Determine the (x, y) coordinate at the center of the cell enclosing the given text.  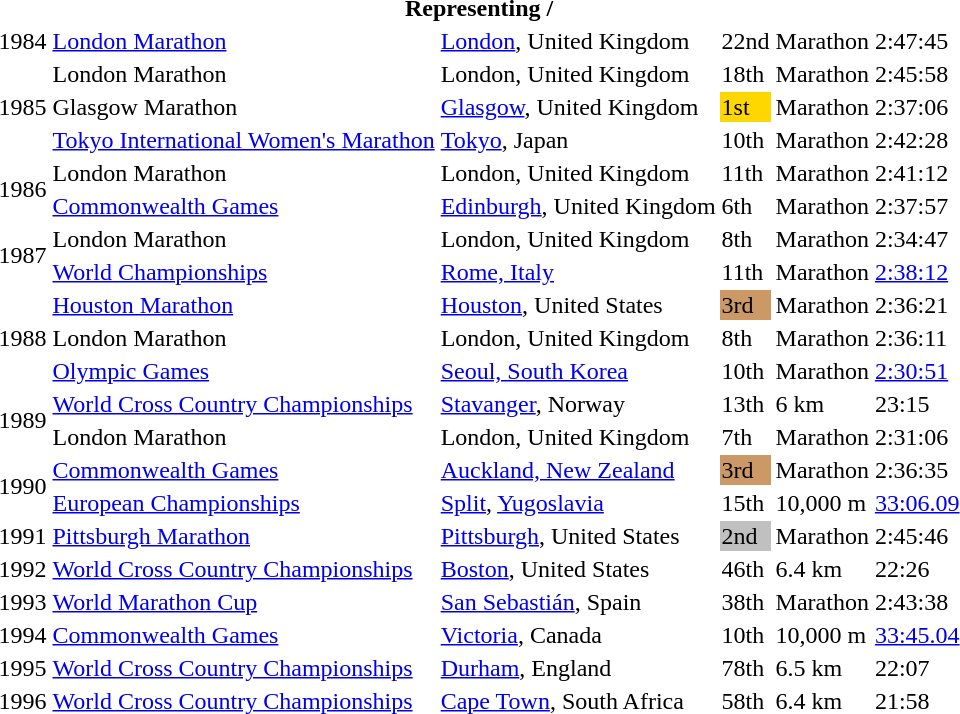
2nd (746, 536)
Edinburgh, United Kingdom (578, 206)
Stavanger, Norway (578, 404)
Victoria, Canada (578, 635)
Split, Yugoslavia (578, 503)
San Sebastián, Spain (578, 602)
7th (746, 437)
Pittsburgh, United States (578, 536)
Houston, United States (578, 305)
78th (746, 668)
Tokyo International Women's Marathon (244, 140)
World Championships (244, 272)
6 km (822, 404)
15th (746, 503)
Houston Marathon (244, 305)
13th (746, 404)
38th (746, 602)
6.5 km (822, 668)
6th (746, 206)
Rome, Italy (578, 272)
European Championships (244, 503)
1st (746, 107)
18th (746, 74)
Boston, United States (578, 569)
Glasgow, United Kingdom (578, 107)
Olympic Games (244, 371)
Glasgow Marathon (244, 107)
Pittsburgh Marathon (244, 536)
Tokyo, Japan (578, 140)
Seoul, South Korea (578, 371)
46th (746, 569)
22nd (746, 41)
World Marathon Cup (244, 602)
Durham, England (578, 668)
6.4 km (822, 569)
Auckland, New Zealand (578, 470)
